Return [x, y] of the center of cell containing provided text 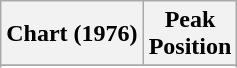
PeakPosition [190, 34]
Chart (1976) [72, 34]
